Detect which cell encompasses the target text, then output its [X, Y] center coordinate. 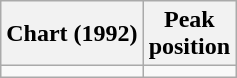
Chart (1992) [72, 34]
Peakposition [189, 34]
